Determine the (X, Y) coordinate at the center of the cell enclosing the given text.  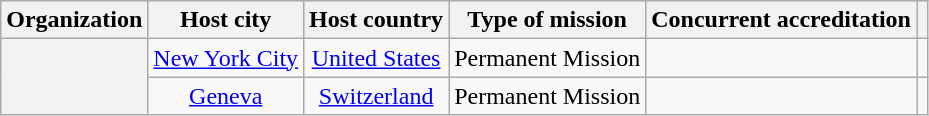
Host city (226, 20)
United States (376, 58)
Type of mission (548, 20)
New York City (226, 58)
Host country (376, 20)
Switzerland (376, 96)
Geneva (226, 96)
Concurrent accreditation (782, 20)
Organization (74, 20)
